Identify which cell holds the provided text, then report its [x, y] central coordinate. 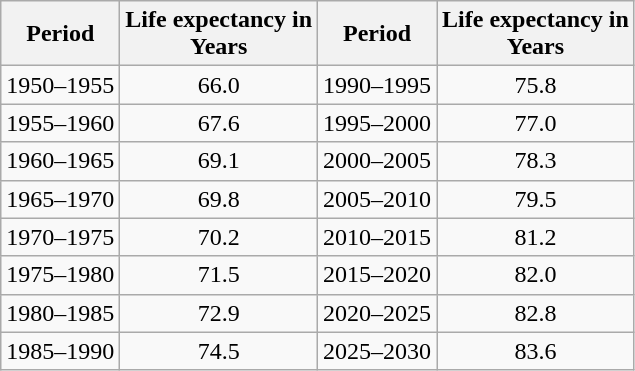
1970–1975 [60, 237]
66.0 [219, 85]
2020–2025 [378, 313]
2000–2005 [378, 161]
83.6 [536, 351]
72.9 [219, 313]
2005–2010 [378, 199]
1950–1955 [60, 85]
69.1 [219, 161]
71.5 [219, 275]
67.6 [219, 123]
82.0 [536, 275]
78.3 [536, 161]
1975–1980 [60, 275]
79.5 [536, 199]
1960–1965 [60, 161]
1990–1995 [378, 85]
2010–2015 [378, 237]
1995–2000 [378, 123]
1985–1990 [60, 351]
75.8 [536, 85]
77.0 [536, 123]
70.2 [219, 237]
74.5 [219, 351]
82.8 [536, 313]
81.2 [536, 237]
2015–2020 [378, 275]
69.8 [219, 199]
1965–1970 [60, 199]
1955–1960 [60, 123]
1980–1985 [60, 313]
2025–2030 [378, 351]
